Capture the cell that displays the provided text and extract its [x, y] central coordinate. 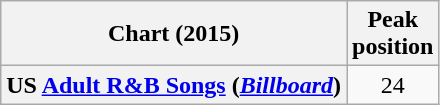
24 [393, 85]
Peakposition [393, 34]
Chart (2015) [174, 34]
US Adult R&B Songs (Billboard) [174, 85]
